From the cell containing the given text, extract its center point as [X, Y] coordinate. 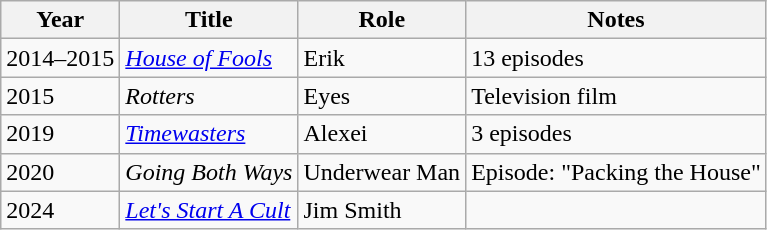
Erik [382, 58]
2015 [60, 96]
2024 [60, 210]
Television film [616, 96]
2020 [60, 172]
Underwear Man [382, 172]
Year [60, 20]
2019 [60, 134]
Let's Start A Cult [209, 210]
Episode: "Packing the House" [616, 172]
Rotters [209, 96]
13 episodes [616, 58]
Going Both Ways [209, 172]
Alexei [382, 134]
3 episodes [616, 134]
2014–2015 [60, 58]
Timewasters [209, 134]
Notes [616, 20]
Jim Smith [382, 210]
Title [209, 20]
Eyes [382, 96]
Role [382, 20]
House of Fools [209, 58]
